Extract the [x, y] coordinate from the center of the cell holding the provided text.  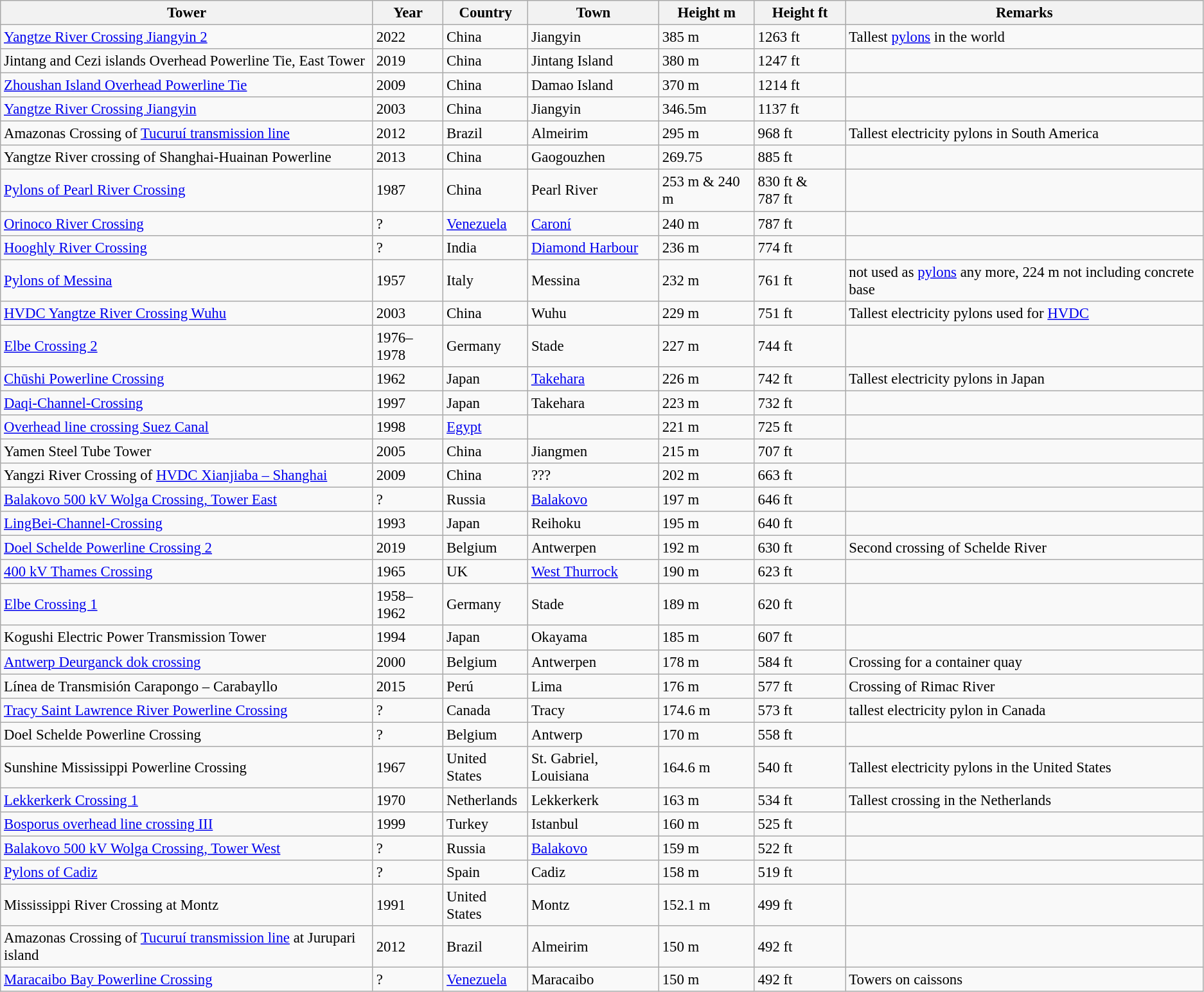
Orinoco River Crossing [187, 224]
St. Gabriel, Louisiana [594, 767]
Doel Schelde Powerline Crossing 2 [187, 548]
499 ft [800, 906]
2022 [407, 37]
1976–1978 [407, 346]
not used as pylons any more, 224 m not including concrete base [1024, 280]
Jiangmen [594, 451]
232 m [707, 280]
Lekkerkerk Crossing 1 [187, 800]
Turkey [486, 824]
Tracy [594, 710]
Lima [594, 686]
1965 [407, 572]
Jintang and Cezi islands Overhead Powerline Tie, East Tower [187, 61]
Tracy Saint Lawrence River Powerline Crossing [187, 710]
190 m [707, 572]
Zhoushan Island Overhead Powerline Tie [187, 85]
725 ft [800, 427]
Yangtze River crossing of Shanghai-Huainan Powerline [187, 157]
Country [486, 13]
174.6 m [707, 710]
573 ft [800, 710]
577 ft [800, 686]
Antwerp Deurganck dok crossing [187, 662]
Chūshi Powerline Crossing [187, 379]
Reihoku [594, 524]
751 ft [800, 313]
192 m [707, 548]
Yangzi River Crossing of HVDC Xianjiaba – Shanghai [187, 475]
Maracaibo Bay Powerline Crossing [187, 980]
534 ft [800, 800]
774 ft [800, 247]
Lekkerkerk [594, 800]
607 ft [800, 638]
Yamen Steel Tube Tower [187, 451]
Yangtze River Crossing Jiangyin [187, 109]
Diamond Harbour [594, 247]
163 m [707, 800]
202 m [707, 475]
1247 ft [800, 61]
707 ft [800, 451]
Second crossing of Schelde River [1024, 548]
Tallest electricity pylons in the United States [1024, 767]
227 m [707, 346]
189 m [707, 605]
Balakovo 500 kV Wolga Crossing, Tower West [187, 848]
732 ft [800, 403]
1993 [407, 524]
Italy [486, 280]
Overhead line crossing Suez Canal [187, 427]
968 ft [800, 134]
620 ft [800, 605]
Towers on caissons [1024, 980]
Tallest electricity pylons in South America [1024, 134]
253 m & 240 m [707, 190]
Sunshine Mississippi Powerline Crossing [187, 767]
385 m [707, 37]
Remarks [1024, 13]
223 m [707, 403]
tallest electricity pylon in Canada [1024, 710]
646 ft [800, 500]
185 m [707, 638]
160 m [707, 824]
Egypt [486, 427]
640 ft [800, 524]
Cadiz [594, 872]
229 m [707, 313]
159 m [707, 848]
1991 [407, 906]
Pylons of Cadiz [187, 872]
1998 [407, 427]
221 m [707, 427]
Montz [594, 906]
Wuhu [594, 313]
1987 [407, 190]
Elbe Crossing 2 [187, 346]
1962 [407, 379]
558 ft [800, 734]
158 m [707, 872]
2000 [407, 662]
West Thurrock [594, 572]
1994 [407, 638]
2015 [407, 686]
295 m [707, 134]
Tallest pylons in the world [1024, 37]
630 ft [800, 548]
744 ft [800, 346]
1999 [407, 824]
Pearl River [594, 190]
761 ft [800, 280]
1957 [407, 280]
540 ft [800, 767]
??? [594, 475]
Amazonas Crossing of Tucuruí transmission line at Jurupari island [187, 947]
HVDC Yangtze River Crossing Wuhu [187, 313]
Yangtze River Crossing Jiangyin 2 [187, 37]
170 m [707, 734]
1970 [407, 800]
Canada [486, 710]
623 ft [800, 572]
Antwerp [594, 734]
195 m [707, 524]
Tallest crossing in the Netherlands [1024, 800]
742 ft [800, 379]
Línea de Transmisión Carapongo – Carabayllo [187, 686]
Perú [486, 686]
Caroní [594, 224]
2005 [407, 451]
Kogushi Electric Power Transmission Tower [187, 638]
LingBei-Channel-Crossing [187, 524]
Elbe Crossing 1 [187, 605]
Messina [594, 280]
178 m [707, 662]
Pylons of Pearl River Crossing [187, 190]
236 m [707, 247]
Jintang Island [594, 61]
Spain [486, 872]
Tallest electricity pylons in Japan [1024, 379]
197 m [707, 500]
India [486, 247]
519 ft [800, 872]
Gaogouzhen [594, 157]
Crossing for a container quay [1024, 662]
226 m [707, 379]
1958–1962 [407, 605]
787 ft [800, 224]
1214 ft [800, 85]
UK [486, 572]
Daqi-Channel-Crossing [187, 403]
Okayama [594, 638]
152.1 m [707, 906]
380 m [707, 61]
1263 ft [800, 37]
830 ft & 787 ft [800, 190]
1967 [407, 767]
Damao Island [594, 85]
584 ft [800, 662]
663 ft [800, 475]
215 m [707, 451]
1137 ft [800, 109]
1997 [407, 403]
Bosporus overhead line crossing III [187, 824]
2013 [407, 157]
Tallest electricity pylons used for HVDC [1024, 313]
Hooghly River Crossing [187, 247]
Height ft [800, 13]
Maracaibo [594, 980]
Pylons of Messina [187, 280]
525 ft [800, 824]
Town [594, 13]
Balakovo 500 kV Wolga Crossing, Tower East [187, 500]
400 kV Thames Crossing [187, 572]
269.75 [707, 157]
370 m [707, 85]
164.6 m [707, 767]
Mississippi River Crossing at Montz [187, 906]
Tower [187, 13]
885 ft [800, 157]
346.5m [707, 109]
Netherlands [486, 800]
Amazonas Crossing of Tucuruí transmission line [187, 134]
Height m [707, 13]
Doel Schelde Powerline Crossing [187, 734]
522 ft [800, 848]
176 m [707, 686]
Istanbul [594, 824]
Year [407, 13]
240 m [707, 224]
Crossing of Rimac River [1024, 686]
